Detect which cell encompasses the target text, then output its (X, Y) center coordinate. 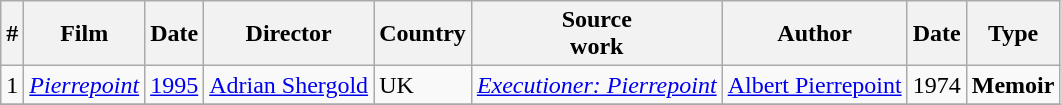
Executioner: Pierrepoint (596, 85)
1 (12, 85)
Director (289, 34)
1995 (174, 85)
Albert Pierrepoint (814, 85)
UK (423, 85)
Sourcework (596, 34)
Pierrepoint (84, 85)
Type (1013, 34)
Adrian Shergold (289, 85)
# (12, 34)
Memoir (1013, 85)
Author (814, 34)
1974 (936, 85)
Country (423, 34)
Film (84, 34)
